For the text-containing cell, return its midpoint in [x, y] coordinate format. 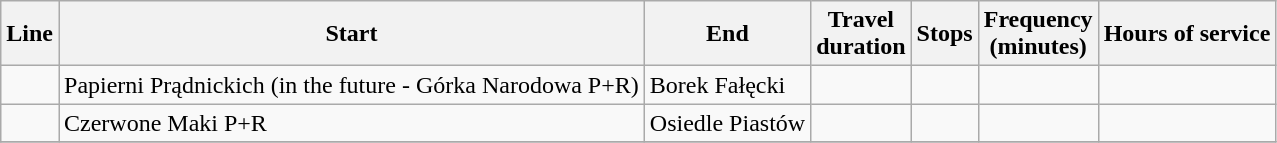
Travelduration [861, 34]
End [727, 34]
Hours of service [1187, 34]
Stops [944, 34]
Czerwone Maki P+R [351, 123]
Borek Fałęcki [727, 85]
Osiedle Piastów [727, 123]
Line [30, 34]
Start [351, 34]
Papierni Prądnickich (in the future - Górka Narodowa P+R) [351, 85]
Frequency(minutes) [1038, 34]
